Find where the given text appears and provide that cell's center as [x, y] coordinate. 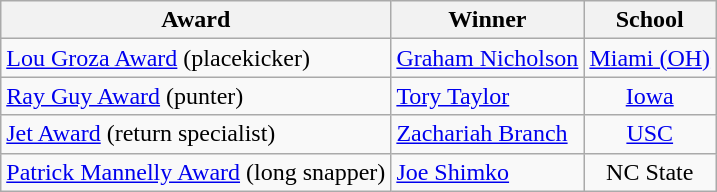
Jet Award (return specialist) [196, 134]
Patrick Mannelly Award (long snapper) [196, 172]
USC [650, 134]
Tory Taylor [488, 96]
Miami (OH) [650, 58]
NC State [650, 172]
Zachariah Branch [488, 134]
Lou Groza Award (placekicker) [196, 58]
Iowa [650, 96]
Ray Guy Award (punter) [196, 96]
Award [196, 20]
School [650, 20]
Graham Nicholson [488, 58]
Winner [488, 20]
Joe Shimko [488, 172]
